Detect which cell encompasses the target text, then output its (X, Y) center coordinate. 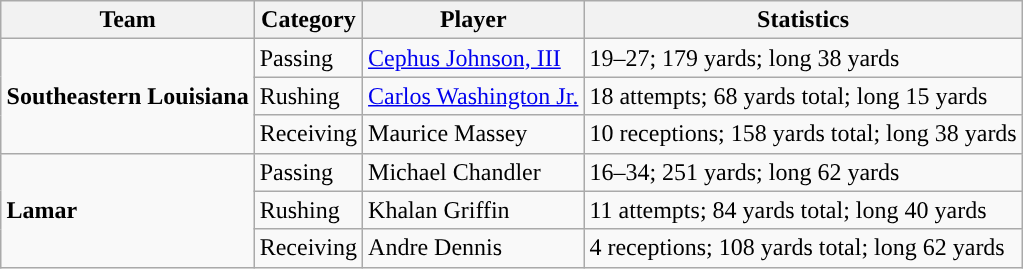
Player (474, 20)
18 attempts; 68 yards total; long 15 yards (803, 96)
Southeastern Louisiana (128, 96)
19–27; 179 yards; long 38 yards (803, 58)
16–34; 251 yards; long 62 yards (803, 172)
4 receptions; 108 yards total; long 62 yards (803, 248)
Khalan Griffin (474, 210)
Michael Chandler (474, 172)
Andre Dennis (474, 248)
Carlos Washington Jr. (474, 96)
Category (308, 20)
Lamar (128, 210)
Cephus Johnson, III (474, 58)
Maurice Massey (474, 134)
Statistics (803, 20)
10 receptions; 158 yards total; long 38 yards (803, 134)
11 attempts; 84 yards total; long 40 yards (803, 210)
Team (128, 20)
